For the text-containing cell, return its midpoint in [X, Y] coordinate format. 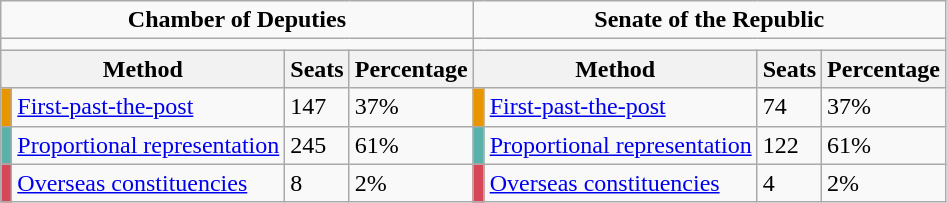
8 [317, 183]
Senate of the Republic [709, 20]
Chamber of Deputies [237, 20]
147 [317, 107]
122 [789, 145]
4 [789, 183]
74 [789, 107]
245 [317, 145]
